Output the [x, y] coordinate of the center of the cell containing the given text.  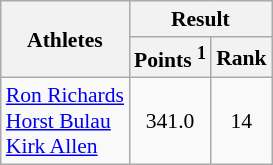
341.0 [170, 122]
Result [200, 19]
Points 1 [170, 58]
14 [242, 122]
Athletes [65, 40]
Ron RichardsHorst BulauKirk Allen [65, 122]
Rank [242, 58]
